Return [x, y] of the center of cell containing provided text 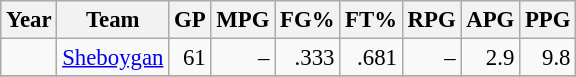
2.9 [490, 58]
APG [490, 20]
FT% [372, 20]
Year [29, 20]
FG% [308, 20]
RPG [432, 20]
MPG [243, 20]
Sheboygan [113, 58]
9.8 [548, 58]
PPG [548, 20]
.333 [308, 58]
Team [113, 20]
GP [190, 20]
.681 [372, 58]
61 [190, 58]
